Capture the cell that displays the provided text and extract its [X, Y] central coordinate. 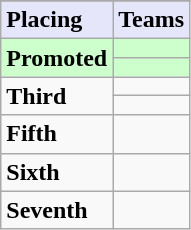
Promoted [57, 58]
Placing [57, 20]
Teams [152, 20]
Third [57, 96]
Sixth [57, 172]
Fifth [57, 134]
Seventh [57, 210]
